Locate the cell with the specified text and output its [x, y] center coordinate. 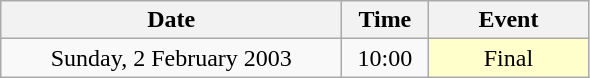
Date [172, 20]
Sunday, 2 February 2003 [172, 58]
10:00 [385, 58]
Time [385, 20]
Final [508, 58]
Event [508, 20]
